Extract the (x, y) coordinate from the center of the cell holding the provided text.  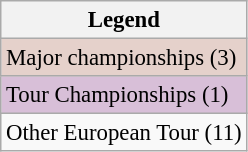
Major championships (3) (124, 58)
Legend (124, 20)
Tour Championships (1) (124, 95)
Other European Tour (11) (124, 133)
